Determine the [x, y] coordinate at the center of the cell enclosing the given text.  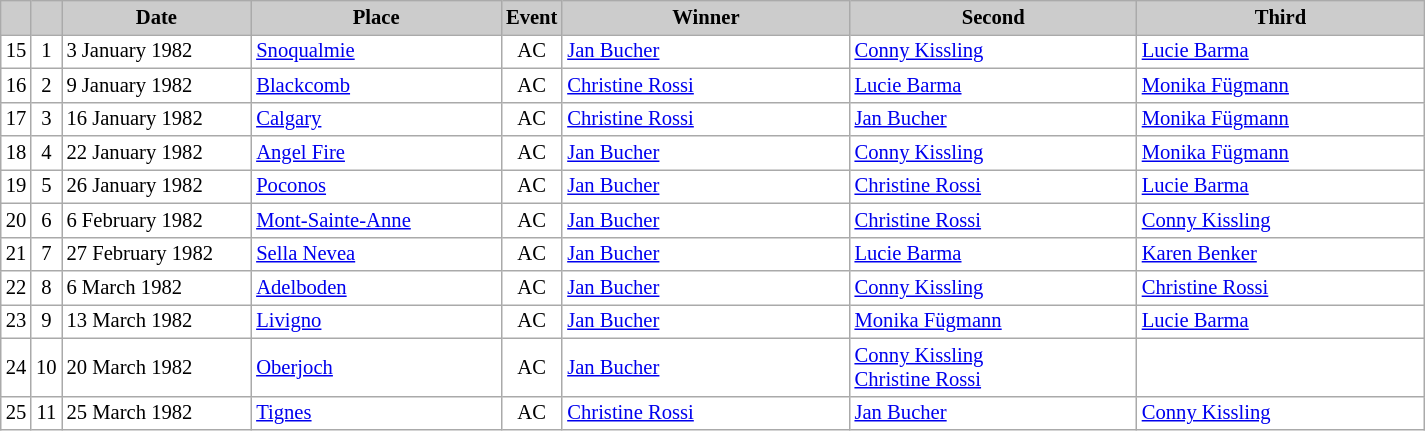
6 [46, 220]
Adelboden [376, 287]
3 January 1982 [157, 51]
Tignes [376, 413]
Winner [706, 17]
9 January 1982 [157, 85]
Sella Nevea [376, 254]
22 January 1982 [157, 153]
10 [46, 367]
22 [16, 287]
3 [46, 119]
Conny Kissling Christine Rossi [994, 367]
6 March 1982 [157, 287]
Snoqualmie [376, 51]
18 [16, 153]
5 [46, 186]
Blackcomb [376, 85]
Event [532, 17]
15 [16, 51]
Poconos [376, 186]
Place [376, 17]
20 [16, 220]
23 [16, 321]
8 [46, 287]
Calgary [376, 119]
Angel Fire [376, 153]
13 March 1982 [157, 321]
27 February 1982 [157, 254]
Date [157, 17]
20 March 1982 [157, 367]
Third [1280, 17]
Karen Benker [1280, 254]
9 [46, 321]
Mont-Sainte-Anne [376, 220]
1 [46, 51]
25 March 1982 [157, 413]
24 [16, 367]
Livigno [376, 321]
6 February 1982 [157, 220]
4 [46, 153]
21 [16, 254]
17 [16, 119]
19 [16, 186]
25 [16, 413]
11 [46, 413]
16 [16, 85]
16 January 1982 [157, 119]
7 [46, 254]
2 [46, 85]
Oberjoch [376, 367]
26 January 1982 [157, 186]
Second [994, 17]
